Pinpoint the cell where the given text exists, returning its [x, y] midpoint coordinate. 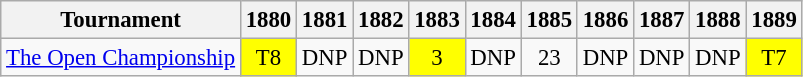
1885 [549, 20]
23 [549, 58]
1880 [268, 20]
1881 [325, 20]
3 [437, 58]
1883 [437, 20]
The Open Championship [121, 58]
T7 [774, 58]
Tournament [121, 20]
1887 [662, 20]
1886 [605, 20]
1882 [381, 20]
1884 [493, 20]
1889 [774, 20]
1888 [718, 20]
T8 [268, 58]
